Locate the cell with the specified text and output its (x, y) center coordinate. 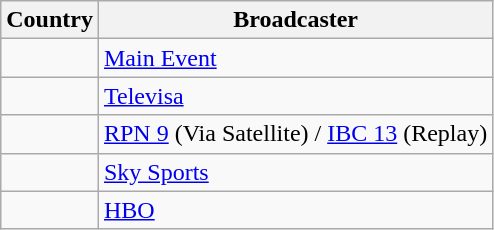
Main Event (295, 58)
HBO (295, 210)
Televisa (295, 96)
RPN 9 (Via Satellite) / IBC 13 (Replay) (295, 134)
Country (50, 20)
Sky Sports (295, 172)
Broadcaster (295, 20)
